Provide the (x, y) coordinate of the cell's center where the given text is located.  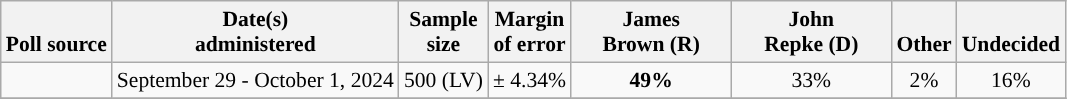
Date(s)administered (256, 32)
Undecided (1011, 32)
JohnRepke (D) (811, 32)
2% (924, 80)
16% (1011, 80)
49% (651, 80)
September 29 - October 1, 2024 (256, 80)
500 (LV) (444, 80)
Marginof error (530, 32)
JamesBrown (R) (651, 32)
Samplesize (444, 32)
± 4.34% (530, 80)
Poll source (56, 32)
Other (924, 32)
33% (811, 80)
